Return the (x, y) coordinate for the center point of the cell that contains the specified text.  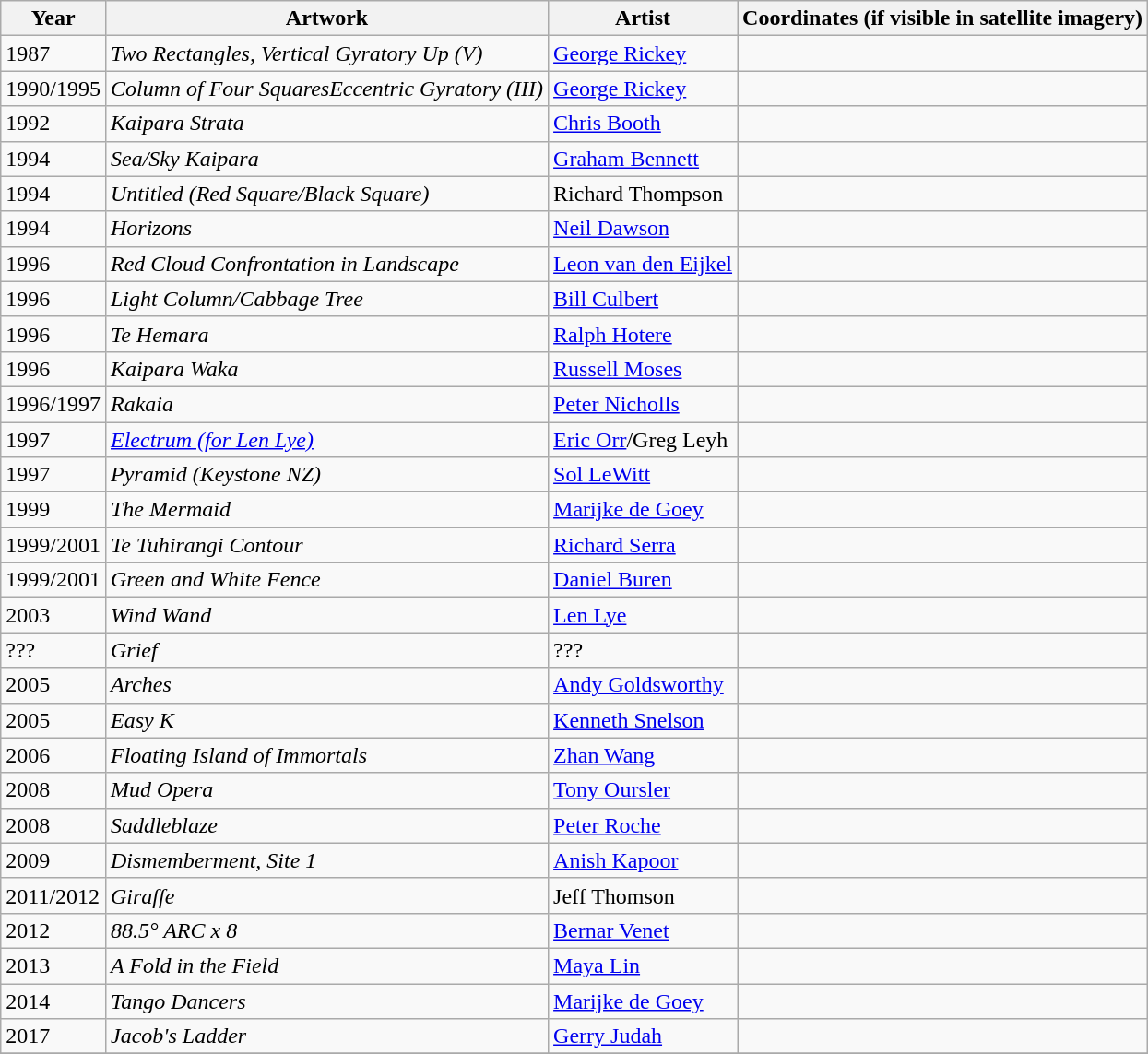
Artwork (326, 18)
Maya Lin (644, 965)
Easy K (326, 720)
Two Rectangles, Vertical Gyratory Up (V) (326, 53)
Russell Moses (644, 369)
Te Hemara (326, 334)
Mud Opera (326, 790)
Bernar Venet (644, 930)
Wind Wand (326, 615)
Kaipara Strata (326, 124)
Gerry Judah (644, 1036)
Bill Culbert (644, 299)
Column of Four SquaresEccentric Gyratory (III) (326, 89)
The Mermaid (326, 510)
Andy Goldsworthy (644, 685)
2006 (53, 755)
Year (53, 18)
Richard Thompson (644, 194)
2012 (53, 930)
Peter Nicholls (644, 404)
2011/2012 (53, 895)
Grief (326, 650)
Daniel Buren (644, 580)
Chris Booth (644, 124)
Neil Dawson (644, 229)
Peter Roche (644, 825)
Rakaia (326, 404)
1990/1995 (53, 89)
88.5° ARC x 8 (326, 930)
A Fold in the Field (326, 965)
Leon van den Eijkel (644, 264)
Artist (644, 18)
Kenneth Snelson (644, 720)
Ralph Hotere (644, 334)
Graham Bennett (644, 159)
Dismemberment, Site 1 (326, 860)
1992 (53, 124)
Giraffe (326, 895)
2009 (53, 860)
Jacob's Ladder (326, 1036)
Light Column/Cabbage Tree (326, 299)
1999 (53, 510)
Zhan Wang (644, 755)
Jeff Thomson (644, 895)
Tony Oursler (644, 790)
Len Lye (644, 615)
Horizons (326, 229)
2003 (53, 615)
Red Cloud Confrontation in Landscape (326, 264)
2013 (53, 965)
Sol LeWitt (644, 475)
Anish Kapoor (644, 860)
1996/1997 (53, 404)
Coordinates (if visible in satellite imagery) (942, 18)
Electrum (for Len Lye) (326, 440)
2017 (53, 1036)
Pyramid (Keystone NZ) (326, 475)
Untitled (Red Square/Black Square) (326, 194)
Tango Dancers (326, 1001)
Green and White Fence (326, 580)
Te Tuhirangi Contour (326, 545)
Arches (326, 685)
1987 (53, 53)
2014 (53, 1001)
Richard Serra (644, 545)
Sea/Sky Kaipara (326, 159)
Floating Island of Immortals (326, 755)
Eric Orr/Greg Leyh (644, 440)
Kaipara Waka (326, 369)
Saddleblaze (326, 825)
